Extract the [X, Y] coordinate from the center of the cell holding the provided text.  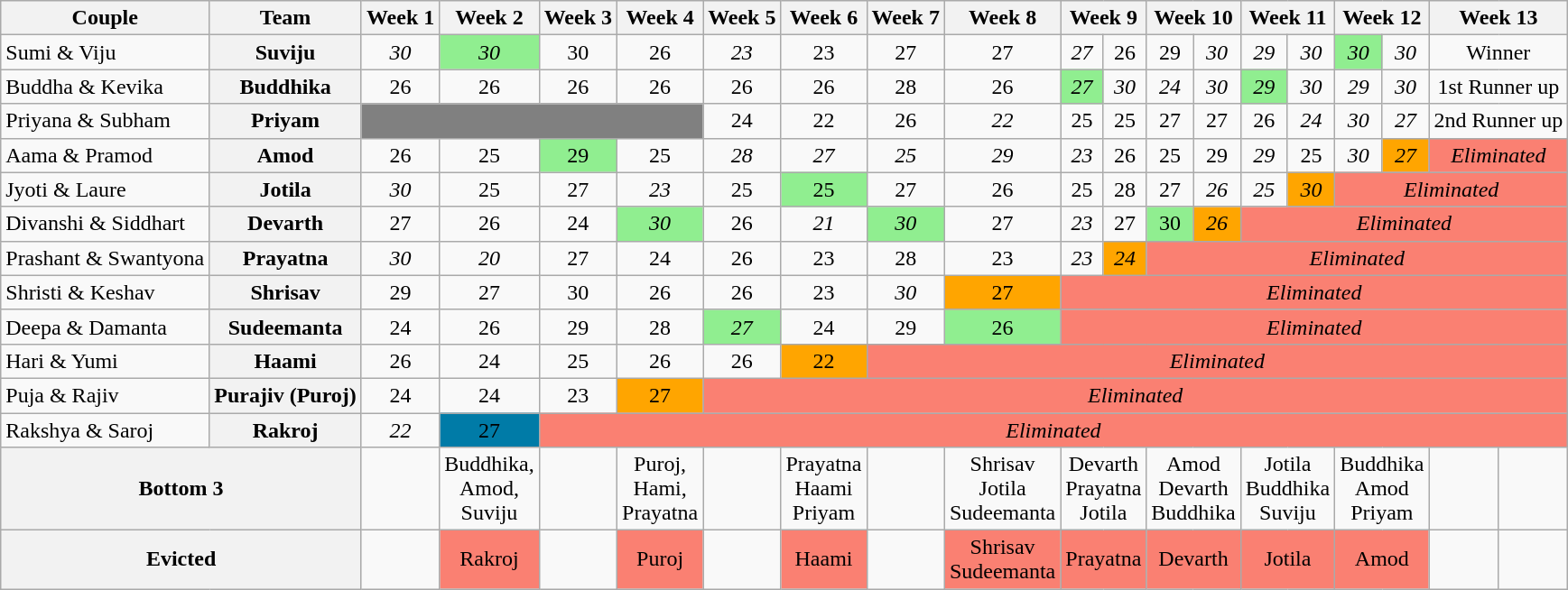
Buddhika [285, 87]
Shristi & Keshav [105, 292]
PrayatnaHaamiPriyam [823, 489]
Rakshya & Saroj [105, 430]
1st Runner up [1498, 87]
Suviju [285, 52]
Week 12 [1382, 18]
Week 7 [905, 18]
Week 1 [400, 18]
Week 10 [1193, 18]
Aama & Pramod [105, 155]
2nd Runner up [1498, 121]
Week 5 [742, 18]
21 [823, 224]
20 [489, 258]
Team [285, 18]
Divanshi & Siddhart [105, 224]
Shrisav Jotila Sudeemanta [1002, 489]
Sudeemanta [285, 327]
BuddhikaAmodPriyam [1382, 489]
Priyana & Subham [105, 121]
Evicted [181, 559]
Buddhika,Amod,Suviju [489, 489]
Priyam [285, 121]
Week 6 [823, 18]
Week 3 [578, 18]
Puja & Rajiv [105, 395]
Deepa & Damanta [105, 327]
Buddha & Kevika [105, 87]
Purajiv (Puroj) [285, 395]
Couple [105, 18]
Week 4 [661, 18]
Week 13 [1498, 18]
Puroj,Hami,Prayatna [661, 489]
Puroj [661, 559]
Week 11 [1287, 18]
Week 8 [1002, 18]
Prashant & Swantyona [105, 258]
Week 2 [489, 18]
Shrisav [285, 292]
JotilaBuddhikaSuviju [1287, 489]
Week 9 [1103, 18]
Sumi & Viju [105, 52]
Jyoti & Laure [105, 189]
DevarthPrayatnaJotila [1103, 489]
Bottom 3 [181, 489]
AmodDevarthBuddhika [1193, 489]
Winner [1498, 52]
Shrisav Sudeemanta [1002, 559]
Hari & Yumi [105, 361]
